Extract the (x, y) coordinate from the center of the cell holding the provided text.  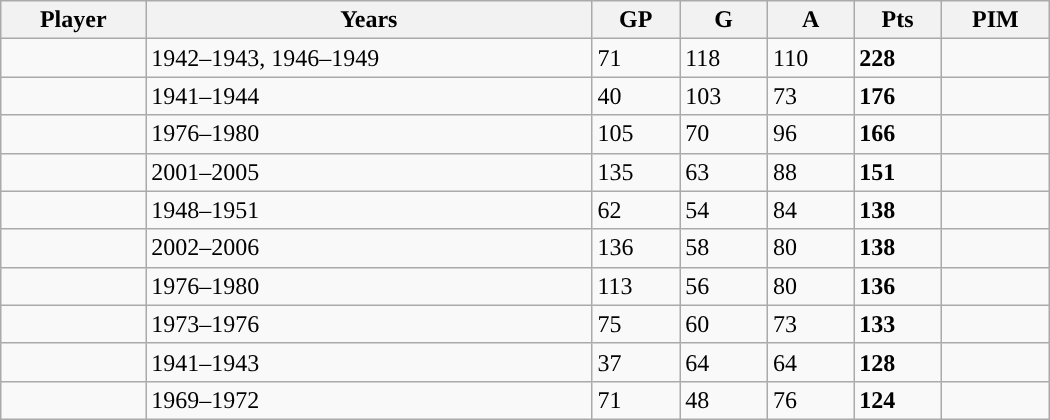
84 (811, 210)
135 (636, 172)
2001–2005 (369, 172)
GP (636, 20)
228 (898, 58)
96 (811, 134)
1942–1943, 1946–1949 (369, 58)
88 (811, 172)
151 (898, 172)
48 (724, 400)
1941–1943 (369, 362)
G (724, 20)
176 (898, 96)
Years (369, 20)
2002–2006 (369, 248)
1973–1976 (369, 324)
113 (636, 286)
128 (898, 362)
PIM (995, 20)
124 (898, 400)
166 (898, 134)
54 (724, 210)
Pts (898, 20)
A (811, 20)
1969–1972 (369, 400)
103 (724, 96)
1941–1944 (369, 96)
75 (636, 324)
56 (724, 286)
76 (811, 400)
62 (636, 210)
40 (636, 96)
63 (724, 172)
70 (724, 134)
Player (74, 20)
37 (636, 362)
105 (636, 134)
110 (811, 58)
118 (724, 58)
58 (724, 248)
133 (898, 324)
60 (724, 324)
1948–1951 (369, 210)
